Determine the [X, Y] coordinate at the center of the cell enclosing the given text.  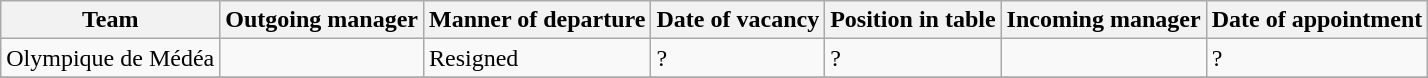
Resigned [536, 58]
Date of vacancy [738, 20]
Manner of departure [536, 20]
Outgoing manager [322, 20]
Position in table [913, 20]
Olympique de Médéa [110, 58]
Incoming manager [1104, 20]
Team [110, 20]
Date of appointment [1317, 20]
